Return the [X, Y] coordinate for the center point of the cell that contains the specified text.  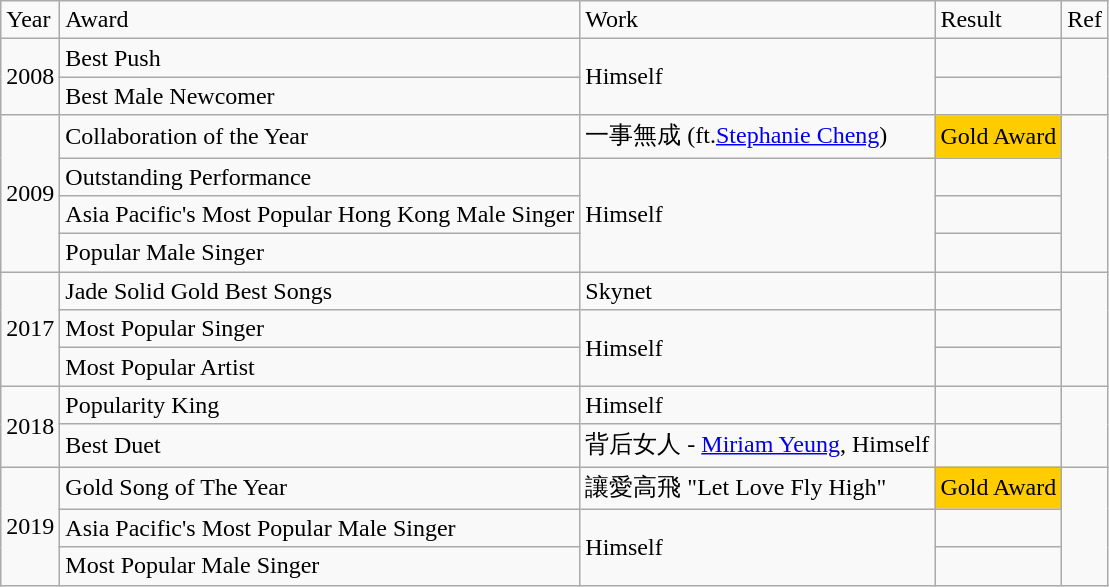
2017 [30, 329]
背后女人 - Miriam Yeung, Himself [758, 446]
Most Popular Artist [320, 367]
Work [758, 20]
2019 [30, 526]
Award [320, 20]
Ref [1085, 20]
Skynet [758, 291]
2009 [30, 194]
Collaboration of the Year [320, 136]
Best Male Newcomer [320, 96]
Jade Solid Gold Best Songs [320, 291]
Best Duet [320, 446]
Year [30, 20]
讓愛高飛 "Let Love Fly High" [758, 488]
Best Push [320, 58]
Popularity King [320, 405]
Asia Pacific's Most Popular Hong Kong Male Singer [320, 215]
Most Popular Male Singer [320, 566]
Outstanding Performance [320, 177]
Popular Male Singer [320, 253]
Gold Song of The Year [320, 488]
2018 [30, 426]
一事無成 (ft.Stephanie Cheng) [758, 136]
Most Popular Singer [320, 329]
Asia Pacific's Most Popular Male Singer [320, 528]
Result [998, 20]
2008 [30, 77]
